Output the [X, Y] coordinate of the center of the cell containing the given text.  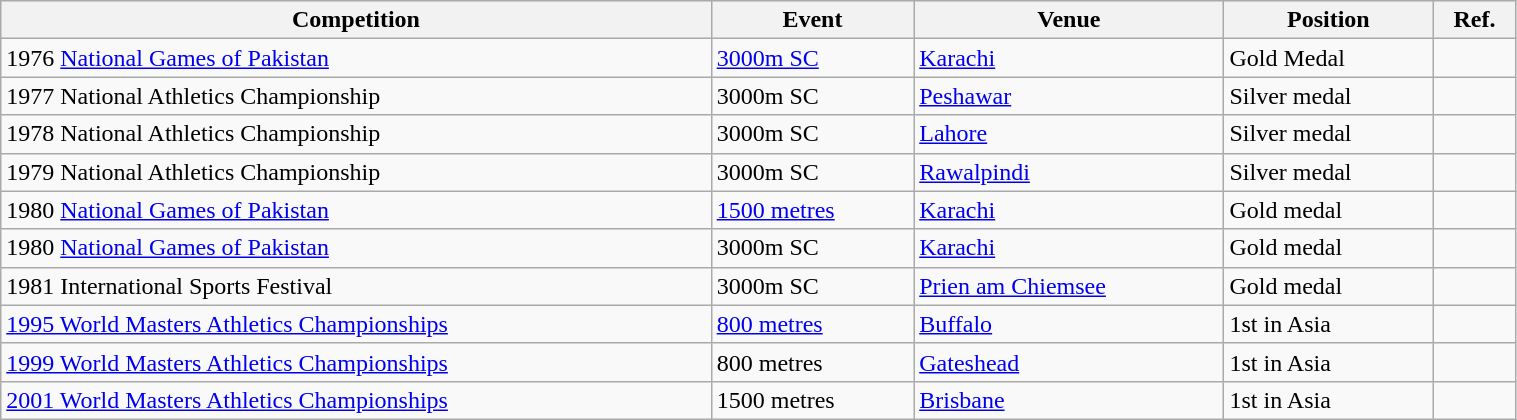
Competition [356, 20]
1981 International Sports Festival [356, 286]
Peshawar [1069, 96]
1978 National Athletics Championship [356, 134]
Brisbane [1069, 400]
Ref. [1474, 20]
Rawalpindi [1069, 172]
1977 National Athletics Championship [356, 96]
1979 National Athletics Championship [356, 172]
Venue [1069, 20]
Event [812, 20]
1976 National Games of Pakistan [356, 58]
Gateshead [1069, 362]
1995 World Masters Athletics Championships [356, 324]
Gold Medal [1328, 58]
Lahore [1069, 134]
Buffalo [1069, 324]
Position [1328, 20]
Prien am Chiemsee [1069, 286]
2001 World Masters Athletics Championships [356, 400]
1999 World Masters Athletics Championships [356, 362]
